Identify which cell holds the provided text, then report its (x, y) central coordinate. 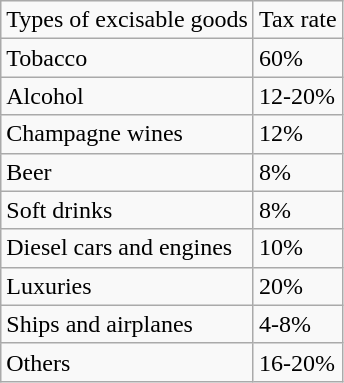
Champagne wines (128, 134)
Tobacco (128, 58)
Tax rate (298, 20)
Luxuries (128, 286)
Types of excisable goods (128, 20)
4-8% (298, 324)
Ships and airplanes (128, 324)
20% (298, 286)
Beer (128, 172)
60% (298, 58)
Alcohol (128, 96)
Others (128, 362)
Soft drinks (128, 210)
12% (298, 134)
16-20% (298, 362)
Diesel cars and engines (128, 248)
10% (298, 248)
12-20% (298, 96)
